Find where the given text appears and provide that cell's center as [X, Y] coordinate. 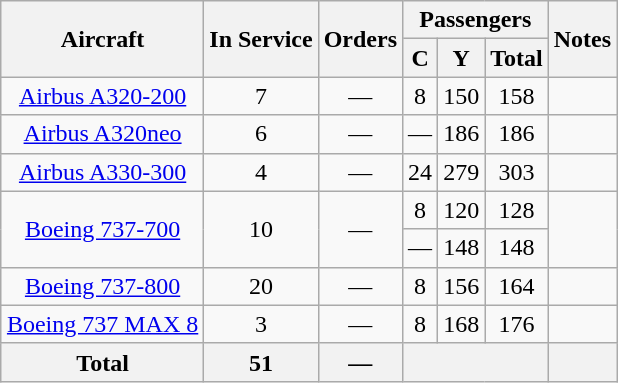
150 [462, 96]
Passengers [476, 20]
120 [462, 210]
20 [261, 286]
4 [261, 172]
Notes [582, 39]
Aircraft [102, 39]
Y [462, 58]
Boeing 737-800 [102, 286]
303 [517, 172]
10 [261, 229]
Airbus A330-300 [102, 172]
156 [462, 286]
168 [462, 324]
Airbus A320-200 [102, 96]
Boeing 737-700 [102, 229]
128 [517, 210]
158 [517, 96]
In Service [261, 39]
Airbus A320neo [102, 134]
51 [261, 362]
Boeing 737 MAX 8 [102, 324]
7 [261, 96]
3 [261, 324]
279 [462, 172]
Orders [360, 39]
C [420, 58]
176 [517, 324]
164 [517, 286]
6 [261, 134]
24 [420, 172]
